Scan for the cell matching the given text and deliver its [x, y] coordinate at center. 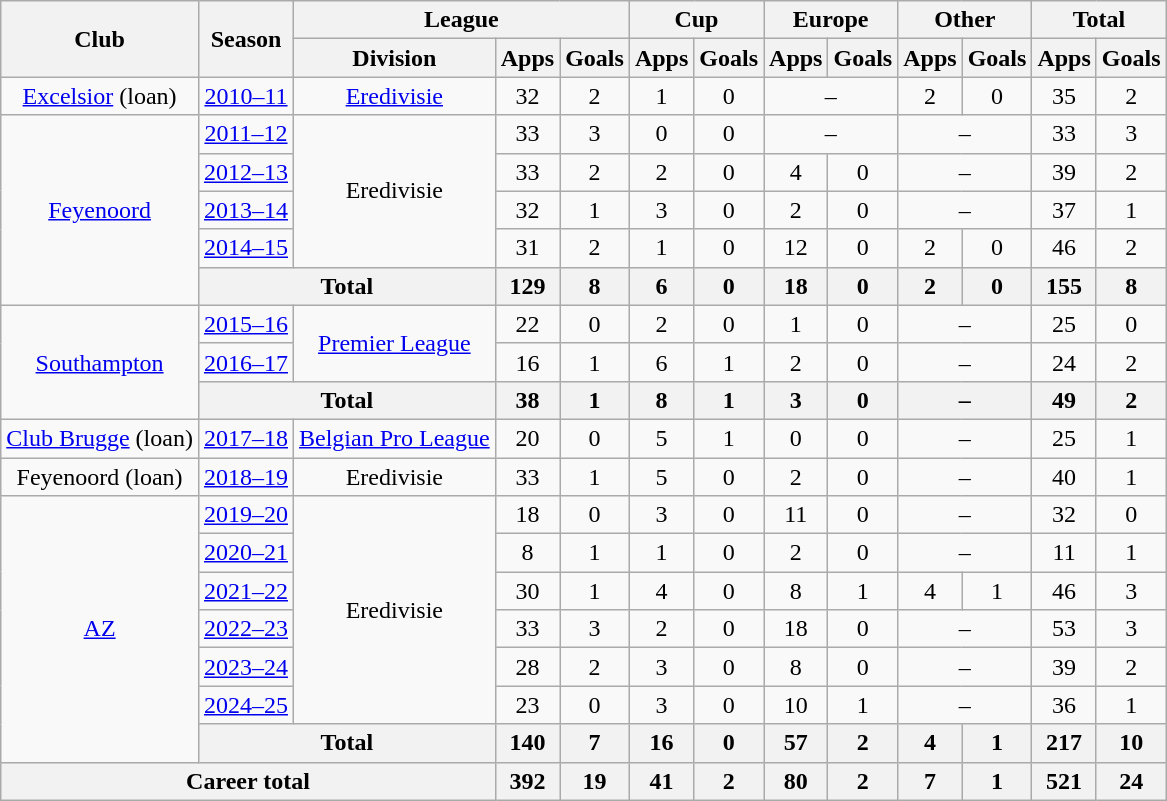
129 [527, 286]
12 [796, 248]
23 [527, 705]
40 [1064, 477]
392 [527, 781]
Feyenoord (loan) [100, 477]
Europe [831, 20]
53 [1064, 629]
Premier League [395, 343]
Other [965, 20]
2023–24 [246, 667]
2024–25 [246, 705]
155 [1064, 286]
80 [796, 781]
2016–17 [246, 362]
36 [1064, 705]
2021–22 [246, 591]
2015–16 [246, 324]
2013–14 [246, 210]
Division [395, 58]
19 [595, 781]
2018–19 [246, 477]
Belgian Pro League [395, 438]
Excelsior (loan) [100, 96]
2012–13 [246, 172]
Club [100, 39]
38 [527, 400]
Southampton [100, 362]
2022–23 [246, 629]
35 [1064, 96]
Career total [248, 781]
31 [527, 248]
28 [527, 667]
2019–20 [246, 515]
Club Brugge (loan) [100, 438]
49 [1064, 400]
2014–15 [246, 248]
20 [527, 438]
Season [246, 39]
521 [1064, 781]
22 [527, 324]
217 [1064, 743]
30 [527, 591]
2017–18 [246, 438]
2010–11 [246, 96]
2011–12 [246, 134]
League [462, 20]
140 [527, 743]
2020–21 [246, 553]
41 [661, 781]
AZ [100, 629]
Feyenoord [100, 210]
Cup [696, 20]
57 [796, 743]
37 [1064, 210]
